Output the [X, Y] coordinate of the center of the cell containing the given text.  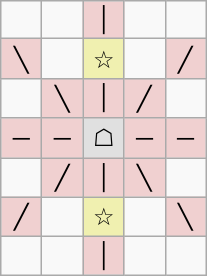
☖ [104, 138]
